From the cell containing the given text, extract its center point as [x, y] coordinate. 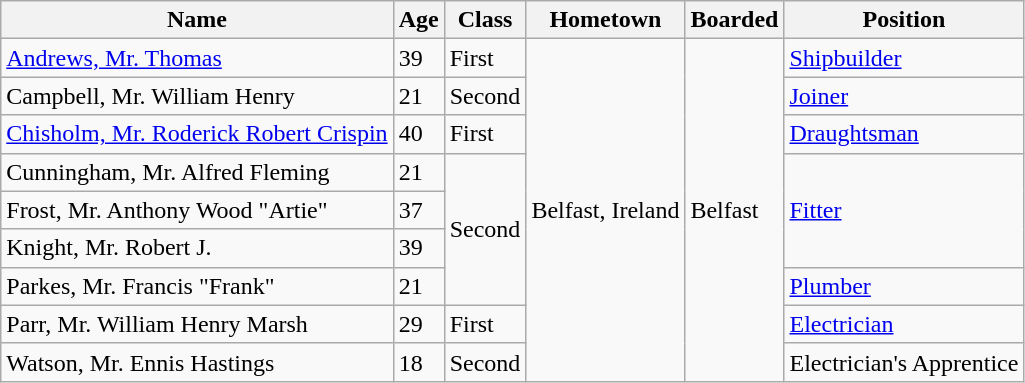
Plumber [904, 286]
Campbell, Mr. William Henry [197, 96]
Electrician [904, 324]
Position [904, 20]
Draughtsman [904, 134]
Electrician's Apprentice [904, 362]
Age [418, 20]
40 [418, 134]
18 [418, 362]
Parr, Mr. William Henry Marsh [197, 324]
Hometown [606, 20]
Watson, Mr. Ennis Hastings [197, 362]
Parkes, Mr. Francis "Frank" [197, 286]
Belfast, Ireland [606, 210]
Boarded [734, 20]
37 [418, 210]
Frost, Mr. Anthony Wood "Artie" [197, 210]
Joiner [904, 96]
29 [418, 324]
Name [197, 20]
Shipbuilder [904, 58]
Class [485, 20]
Knight, Mr. Robert J. [197, 248]
Cunningham, Mr. Alfred Fleming [197, 172]
Belfast [734, 210]
Fitter [904, 210]
Andrews, Mr. Thomas [197, 58]
Chisholm, Mr. Roderick Robert Crispin [197, 134]
